Return the (x, y) coordinate for the center point of the cell that contains the specified text.  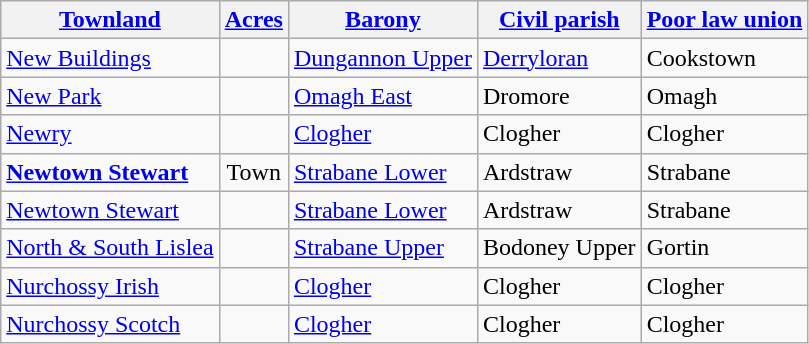
New Park (110, 96)
Dungannon Upper (382, 58)
Townland (110, 20)
North & South Lislea (110, 248)
Omagh (724, 96)
Acres (254, 20)
Poor law union (724, 20)
Derryloran (559, 58)
Bodoney Upper (559, 248)
Cookstown (724, 58)
Nurchossy Scotch (110, 324)
Dromore (559, 96)
Gortin (724, 248)
Strabane Upper (382, 248)
Nurchossy Irish (110, 286)
New Buildings (110, 58)
Newry (110, 134)
Barony (382, 20)
Omagh East (382, 96)
Town (254, 172)
Civil parish (559, 20)
